Determine the (X, Y) coordinate at the center of the cell enclosing the given text.  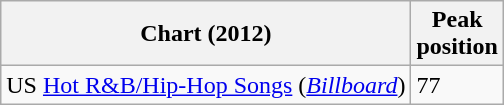
Peakposition (457, 34)
Chart (2012) (206, 34)
US Hot R&B/Hip-Hop Songs (Billboard) (206, 85)
77 (457, 85)
